Capture the cell that displays the provided text and extract its [X, Y] central coordinate. 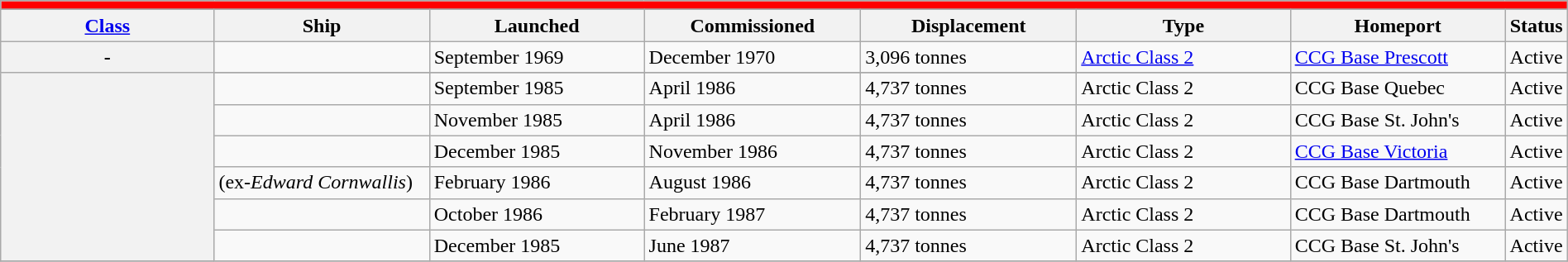
November 1986 [753, 151]
October 1986 [537, 214]
Commissioned [753, 26]
February 1987 [753, 214]
3,096 tonnes [969, 57]
Launched [537, 26]
CCG Base Prescott [1398, 57]
Ship [322, 26]
Homeport [1398, 26]
November 1985 [537, 120]
(ex-Edward Cornwallis) [322, 183]
Class [108, 26]
February 1986 [537, 183]
Type [1183, 26]
September 1969 [537, 57]
Status [1537, 26]
September 1985 [537, 88]
June 1987 [753, 245]
December 1970 [753, 57]
August 1986 [753, 183]
- [108, 57]
CCG Base Victoria [1398, 151]
CCG Base Quebec [1398, 88]
Displacement [969, 26]
